For the text-containing cell, return its midpoint in [X, Y] coordinate format. 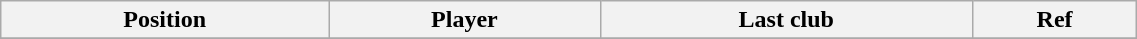
Position [165, 20]
Last club [786, 20]
Ref [1054, 20]
Player [465, 20]
